Extract the (x, y) coordinate from the center of the cell holding the provided text.  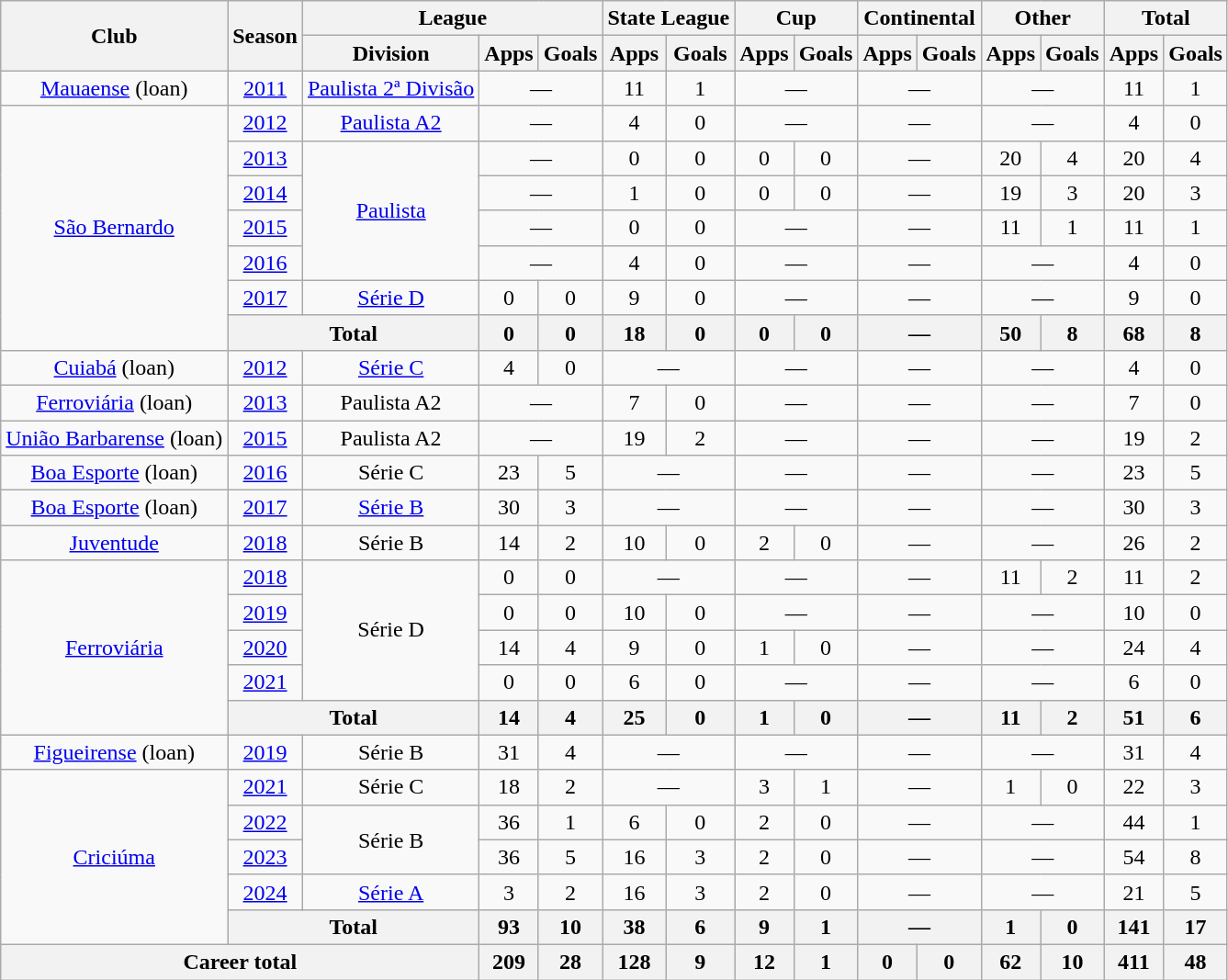
2022 (265, 822)
17 (1196, 927)
Division (390, 53)
21 (1133, 892)
Cuiabá (loan) (114, 367)
Season (265, 36)
League (452, 18)
62 (1010, 962)
25 (634, 717)
Criciúma (114, 857)
São Bernardo (114, 228)
State League (669, 18)
2023 (265, 857)
Paulista 2ª Divisão (390, 88)
38 (634, 927)
93 (509, 927)
Série A (390, 892)
26 (1133, 543)
Ferroviária (114, 648)
28 (570, 962)
50 (1010, 332)
22 (1133, 787)
128 (634, 962)
Club (114, 36)
2024 (265, 892)
54 (1133, 857)
União Barbarense (loan) (114, 438)
209 (509, 962)
Paulista (390, 210)
12 (764, 962)
Cup (796, 18)
Career total (241, 962)
48 (1196, 962)
411 (1133, 962)
141 (1133, 927)
51 (1133, 717)
Juventude (114, 543)
68 (1133, 332)
Other (1042, 18)
Continental (919, 18)
24 (1133, 648)
2014 (265, 193)
Ferroviária (loan) (114, 402)
2011 (265, 88)
44 (1133, 822)
Mauaense (loan) (114, 88)
Figueirense (loan) (114, 752)
2020 (265, 648)
